Return the (x, y) coordinate for the center point of the cell that contains the specified text.  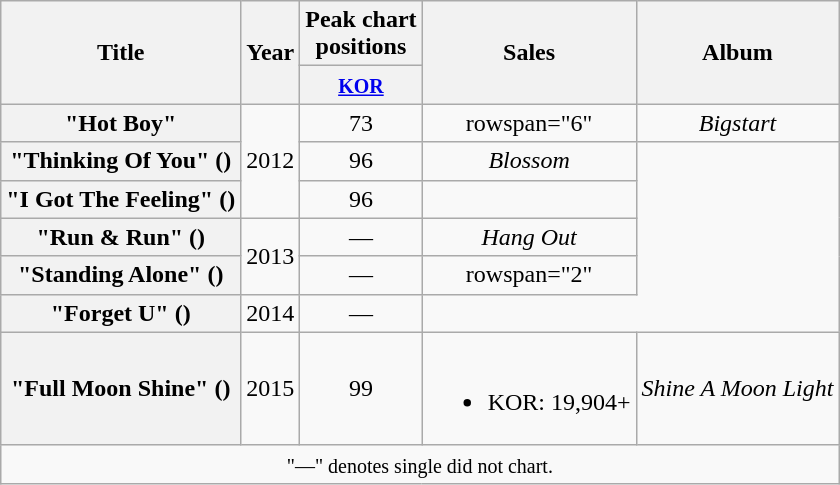
Peak chart positions (361, 34)
Album (738, 52)
"Full Moon Shine" () (121, 388)
"Forget U" () (121, 313)
"Standing Alone" () (121, 275)
2014 (270, 313)
KOR: 19,904+ (529, 388)
Bigstart (738, 123)
Title (121, 52)
99 (361, 388)
"—" denotes single did not chart. (420, 464)
Blossom (529, 161)
"I Got The Feeling" () (121, 199)
Shine A Moon Light (738, 388)
Hang Out (529, 237)
Year (270, 52)
KOR (361, 85)
"Hot Boy" (121, 123)
"Thinking Of You" () (121, 161)
2013 (270, 256)
73 (361, 123)
"Run & Run" () (121, 237)
2015 (270, 388)
rowspan="2" (529, 275)
2012 (270, 161)
Sales (529, 52)
rowspan="6" (529, 123)
